Provide the (X, Y) coordinate of the cell's center where the given text is located.  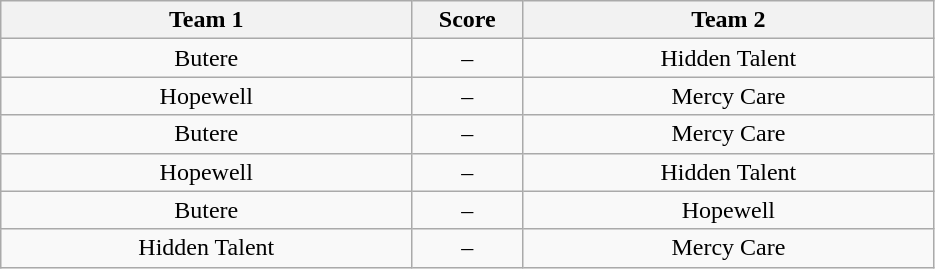
Score (468, 20)
Team 1 (206, 20)
Team 2 (728, 20)
